Search for the cell housing the specified text and yield its [x, y] center coordinate. 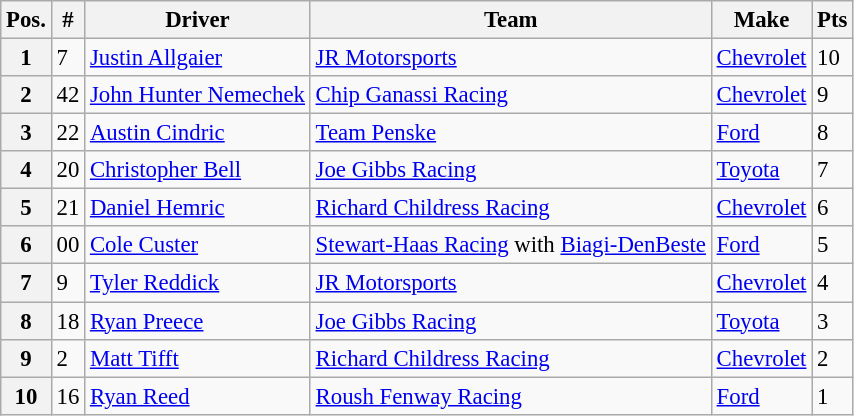
Team [510, 20]
Christopher Bell [198, 170]
Cole Custer [198, 245]
18 [68, 321]
Roush Fenway Racing [510, 396]
Ryan Preece [198, 321]
22 [68, 133]
16 [68, 396]
42 [68, 95]
Stewart-Haas Racing with Biagi-DenBeste [510, 245]
Justin Allgaier [198, 58]
Team Penske [510, 133]
# [68, 20]
Driver [198, 20]
21 [68, 208]
John Hunter Nemechek [198, 95]
Matt Tifft [198, 358]
Austin Cindric [198, 133]
20 [68, 170]
Pts [832, 20]
Daniel Hemric [198, 208]
Chip Ganassi Racing [510, 95]
Tyler Reddick [198, 283]
00 [68, 245]
Make [761, 20]
Ryan Reed [198, 396]
Pos. [26, 20]
